Provide the [X, Y] coordinate of the cell's center where the given text is located.  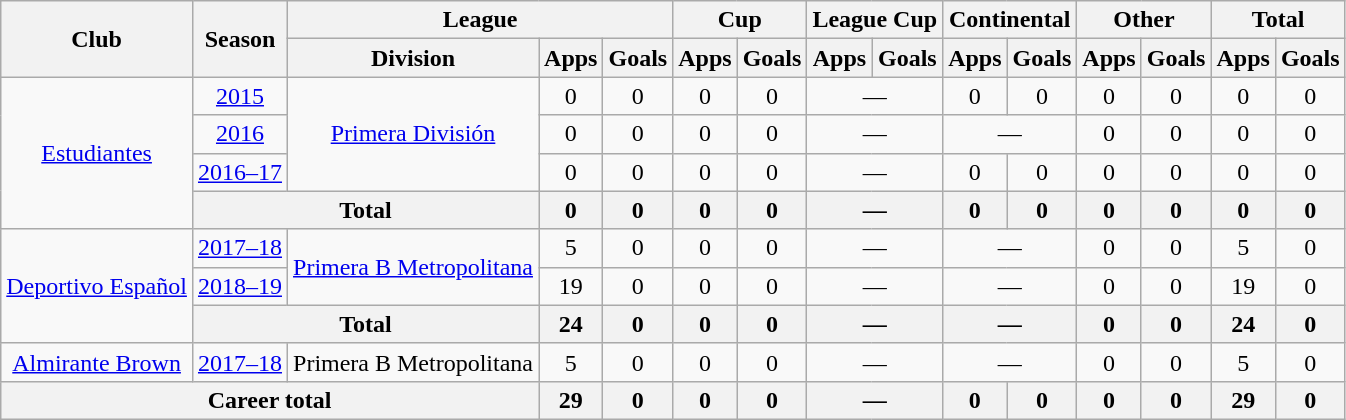
League [480, 20]
2018–19 [240, 286]
2016 [240, 134]
Season [240, 39]
Cup [740, 20]
Career total [270, 400]
Almirante Brown [97, 362]
Other [1144, 20]
2015 [240, 96]
Club [97, 39]
Continental [1010, 20]
Division [414, 58]
2016–17 [240, 172]
Estudiantes [97, 153]
League Cup [875, 20]
Primera División [414, 134]
Deportivo Español [97, 286]
